Identify which cell holds the provided text, then report its (X, Y) central coordinate. 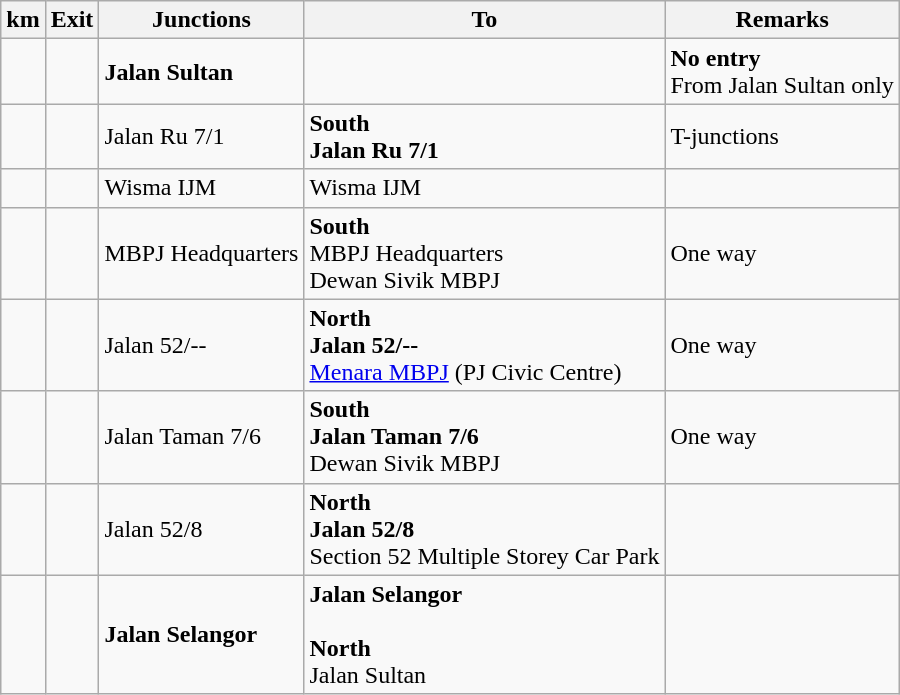
Jalan 52/-- (202, 345)
Jalan Ru 7/1 (202, 136)
SouthMBPJ HeadquartersDewan Sivik MBPJ (484, 253)
NorthJalan 52/--Menara MBPJ (PJ Civic Centre) (484, 345)
Jalan SelangorNorthJalan Sultan (484, 634)
SouthJalan Taman 7/6Dewan Sivik MBPJ (484, 437)
To (484, 20)
Exit (72, 20)
km (23, 20)
Jalan Taman 7/6 (202, 437)
NorthJalan 52/8 Section 52 Multiple Storey Car Park (484, 529)
MBPJ Headquarters (202, 253)
Junctions (202, 20)
Remarks (782, 20)
No entryFrom Jalan Sultan only (782, 72)
Jalan Selangor (202, 634)
Jalan Sultan (202, 72)
T-junctions (782, 136)
Jalan 52/8 (202, 529)
SouthJalan Ru 7/1 (484, 136)
